From the cell containing the given text, extract its center point as (x, y) coordinate. 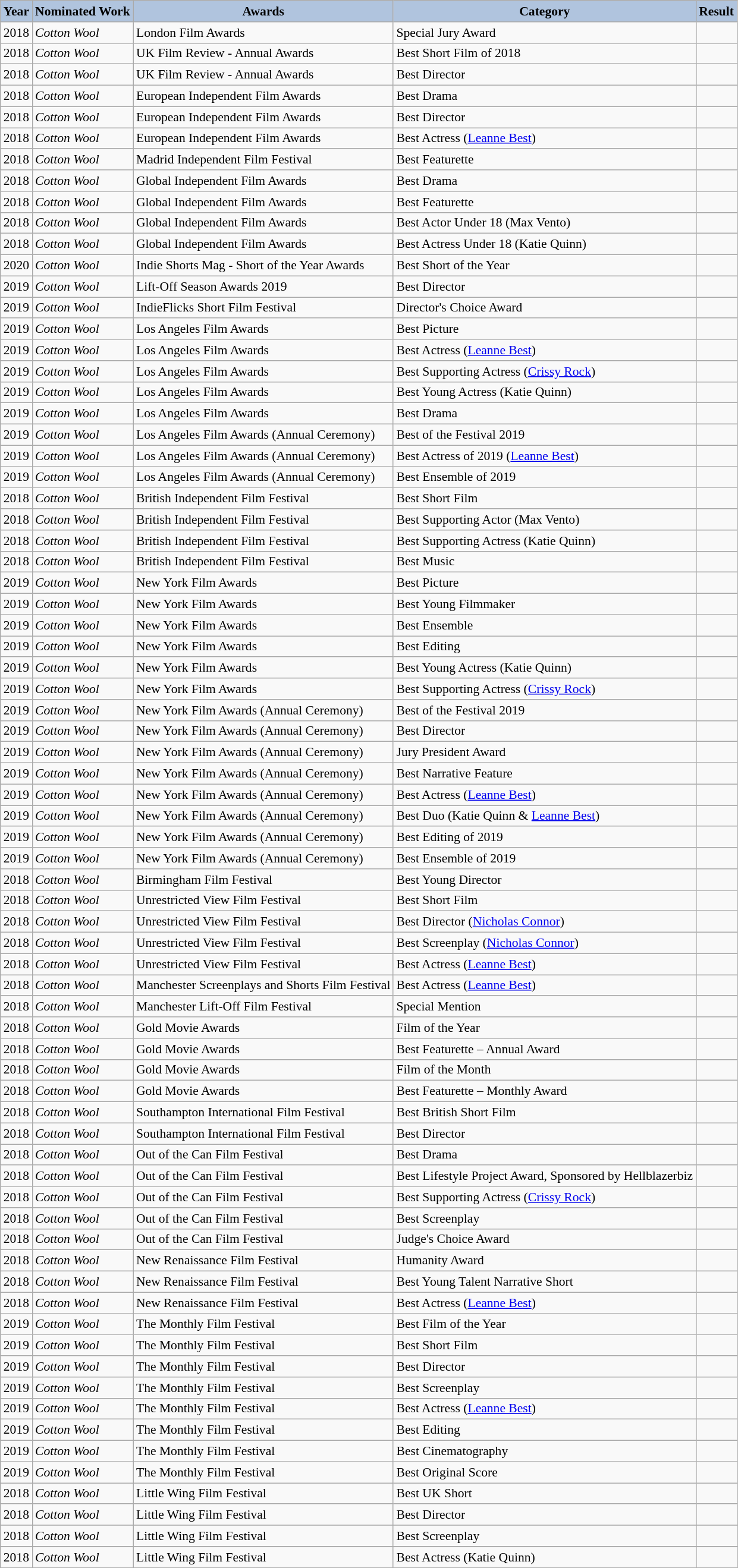
Best Director (Nicholas Connor) (545, 922)
Special Mention (545, 1007)
Nominated Work (83, 11)
Category (545, 11)
Best Narrative Feature (545, 774)
Film of the Year (545, 1028)
Manchester Lift-Off Film Festival (263, 1007)
Film of the Month (545, 1070)
Best Screenplay (Nicholas Connor) (545, 943)
London Film Awards (263, 33)
Best Original Score (545, 1472)
Best Actress of 2019 (Leanne Best) (545, 456)
Best Featurette – Monthly Award (545, 1091)
Judge's Choice Award (545, 1239)
Manchester Screenplays and Shorts Film Festival (263, 985)
Best Actress Under 18 (Katie Quinn) (545, 244)
Best Ensemble (545, 625)
Year (17, 11)
Best Short of the Year (545, 266)
IndieFlicks Short Film Festival (263, 308)
Best Young Talent Narrative Short (545, 1282)
Birmingham Film Festival (263, 880)
Best Supporting Actress (Katie Quinn) (545, 541)
Best Supporting Actor (Max Vento) (545, 519)
Indie Shorts Mag - Short of the Year Awards (263, 266)
Best Lifestyle Project Award, Sponsored by Hellblazerbiz (545, 1176)
Best UK Short (545, 1494)
Best Young Director (545, 880)
Director's Choice Award (545, 308)
Best Actress (Katie Quinn) (545, 1557)
Best Actor Under 18 (Max Vento) (545, 223)
Humanity Award (545, 1261)
Lift-Off Season Awards 2019 (263, 286)
Best Editing of 2019 (545, 837)
Special Jury Award (545, 33)
Best Duo (Katie Quinn & Leanne Best) (545, 816)
2020 (17, 266)
Best British Short Film (545, 1113)
Madrid Independent Film Festival (263, 160)
Jury President Award (545, 752)
Best Featurette – Annual Award (545, 1049)
Best Cinematography (545, 1451)
Awards (263, 11)
Best Music (545, 562)
Best Film of the Year (545, 1324)
Best Short Film of 2018 (545, 53)
Best Young Filmmaker (545, 604)
Result (716, 11)
